From the cell containing the given text, extract its center point as [X, Y] coordinate. 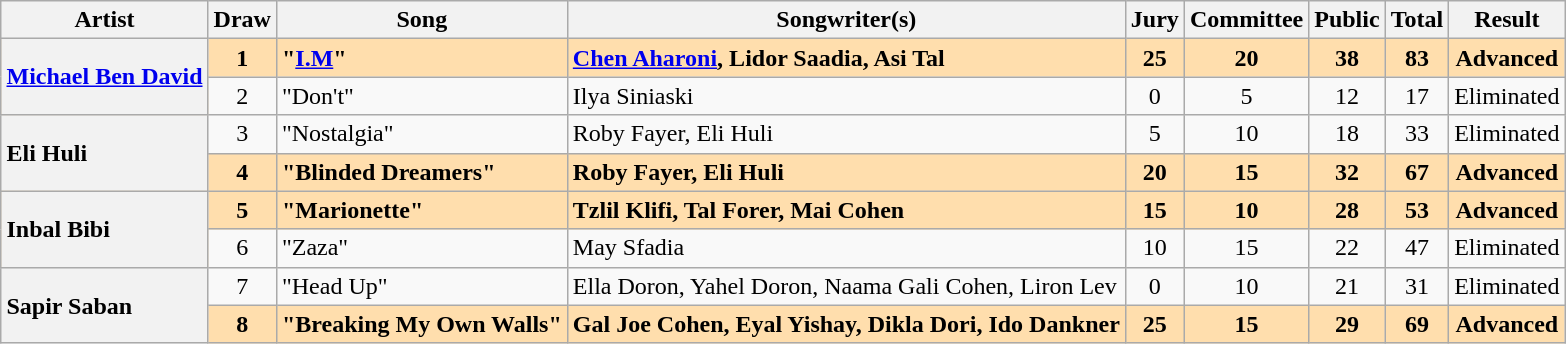
Ilya Siniaski [846, 96]
4 [242, 172]
Songwriter(s) [846, 20]
53 [1417, 210]
"I.M" [422, 58]
31 [1417, 286]
22 [1347, 248]
18 [1347, 134]
Chen Aharoni, Lidor Saadia, Asi Tal [846, 58]
29 [1347, 324]
83 [1417, 58]
67 [1417, 172]
Artist [104, 20]
Inbal Bibi [104, 229]
Song [422, 20]
Eli Huli [104, 153]
7 [242, 286]
"Head Up" [422, 286]
28 [1347, 210]
"Marionette" [422, 210]
Committee [1246, 20]
"Blinded Dreamers" [422, 172]
Total [1417, 20]
"Nostalgia" [422, 134]
Public [1347, 20]
Sapir Saban [104, 305]
2 [242, 96]
8 [242, 324]
12 [1347, 96]
47 [1417, 248]
Result [1507, 20]
Gal Joe Cohen, Eyal Yishay, Dikla Dori, Ido Dankner [846, 324]
May Sfadia [846, 248]
"Breaking My Own Walls" [422, 324]
Ella Doron, Yahel Doron, Naama Gali Cohen, Liron Lev [846, 286]
1 [242, 58]
Draw [242, 20]
21 [1347, 286]
38 [1347, 58]
"Zaza" [422, 248]
3 [242, 134]
6 [242, 248]
69 [1417, 324]
32 [1347, 172]
Tzlil Klifi, Tal Forer, Mai Cohen [846, 210]
Jury [1154, 20]
17 [1417, 96]
33 [1417, 134]
Michael Ben David [104, 77]
"Don't" [422, 96]
